Identify which cell holds the provided text, then report its (X, Y) central coordinate. 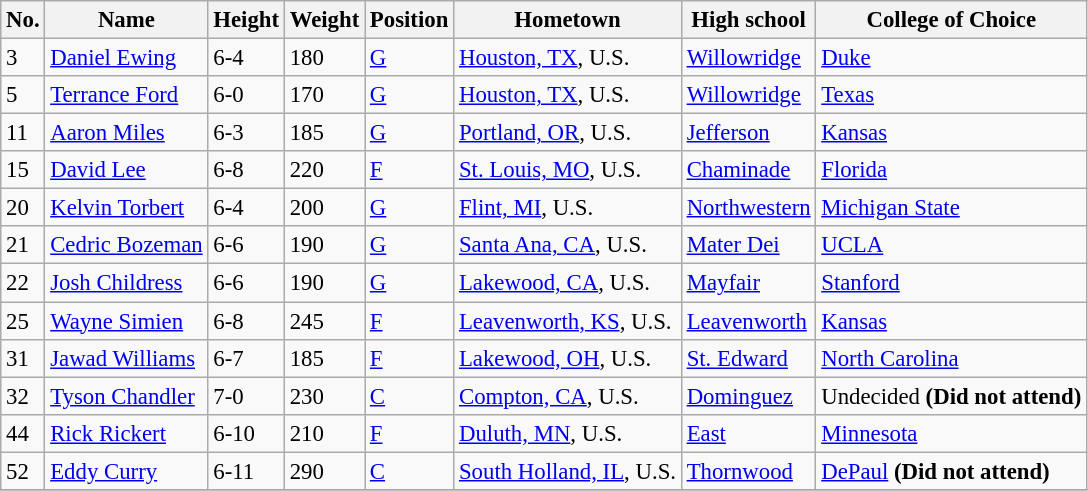
15 (23, 170)
DePaul (Did not attend) (952, 471)
6-11 (246, 471)
North Carolina (952, 358)
Cedric Bozeman (126, 245)
No. (23, 20)
St. Edward (748, 358)
Leavenworth (748, 321)
22 (23, 283)
Compton, CA, U.S. (568, 396)
St. Louis, MO, U.S. (568, 170)
290 (324, 471)
Daniel Ewing (126, 58)
Flint, MI, U.S. (568, 208)
Name (126, 20)
Jefferson (748, 133)
Dominguez (748, 396)
Michigan State (952, 208)
Aaron Miles (126, 133)
Undecided (Did not attend) (952, 396)
Portland, OR, U.S. (568, 133)
East (748, 433)
Kelvin Torbert (126, 208)
25 (23, 321)
6-7 (246, 358)
UCLA (952, 245)
Weight (324, 20)
230 (324, 396)
Minnesota (952, 433)
Height (246, 20)
31 (23, 358)
21 (23, 245)
180 (324, 58)
College of Choice (952, 20)
Northwestern (748, 208)
Terrance Ford (126, 95)
Lakewood, OH, U.S. (568, 358)
Thornwood (748, 471)
Eddy Curry (126, 471)
Texas (952, 95)
200 (324, 208)
Stanford (952, 283)
South Holland, IL, U.S. (568, 471)
Wayne Simien (126, 321)
6-3 (246, 133)
Duke (952, 58)
6-0 (246, 95)
Position (410, 20)
3 (23, 58)
Leavenworth, KS, U.S. (568, 321)
7-0 (246, 396)
245 (324, 321)
Santa Ana, CA, U.S. (568, 245)
Jawad Williams (126, 358)
32 (23, 396)
44 (23, 433)
Chaminade (748, 170)
Florida (952, 170)
210 (324, 433)
220 (324, 170)
Lakewood, CA, U.S. (568, 283)
11 (23, 133)
Mayfair (748, 283)
Duluth, MN, U.S. (568, 433)
Josh Childress (126, 283)
170 (324, 95)
20 (23, 208)
High school (748, 20)
52 (23, 471)
Rick Rickert (126, 433)
David Lee (126, 170)
Tyson Chandler (126, 396)
5 (23, 95)
6-10 (246, 433)
Mater Dei (748, 245)
Hometown (568, 20)
